Output the (X, Y) coordinate of the center of the cell containing the given text.  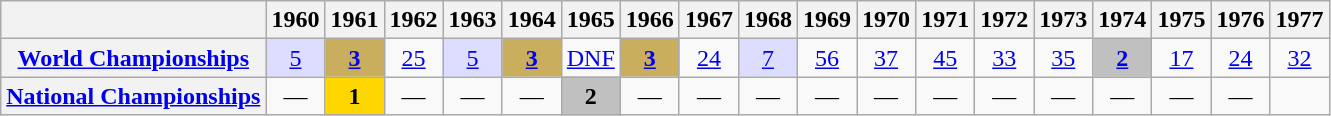
World Championships (134, 58)
1975 (1182, 20)
1968 (768, 20)
33 (1004, 58)
National Championships (134, 96)
37 (886, 58)
1969 (826, 20)
1976 (1240, 20)
1972 (1004, 20)
1977 (1300, 20)
1964 (532, 20)
45 (946, 58)
1960 (296, 20)
1973 (1064, 20)
7 (768, 58)
1 (354, 96)
56 (826, 58)
1971 (946, 20)
1966 (650, 20)
32 (1300, 58)
17 (1182, 58)
1961 (354, 20)
1974 (1122, 20)
1962 (414, 20)
35 (1064, 58)
1967 (708, 20)
25 (414, 58)
1965 (590, 20)
DNF (590, 58)
1963 (472, 20)
1970 (886, 20)
